Determine the [X, Y] coordinate at the center of the cell enclosing the given text.  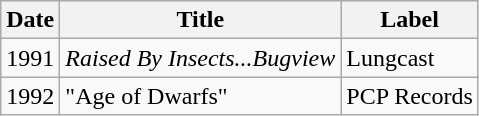
Date [30, 20]
Label [410, 20]
Title [200, 20]
Lungcast [410, 58]
"Age of Dwarfs" [200, 96]
1991 [30, 58]
1992 [30, 96]
Raised By Insects...Bugview [200, 58]
PCP Records [410, 96]
